Identify which cell holds the provided text, then report its [x, y] central coordinate. 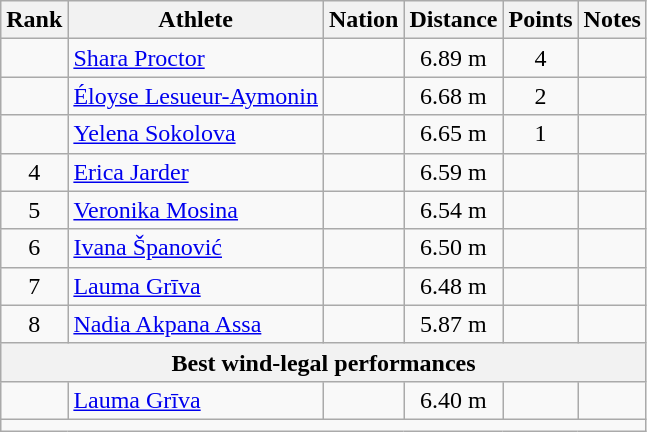
5 [34, 210]
Distance [454, 20]
Shara Proctor [196, 58]
6.59 m [454, 172]
Yelena Sokolova [196, 134]
6.40 m [454, 400]
Points [540, 20]
6.65 m [454, 134]
6.89 m [454, 58]
6.54 m [454, 210]
Athlete [196, 20]
Nation [364, 20]
Rank [34, 20]
Erica Jarder [196, 172]
Ivana Španović [196, 248]
Best wind-legal performances [324, 362]
Éloyse Lesueur-Aymonin [196, 96]
6.68 m [454, 96]
Notes [612, 20]
2 [540, 96]
6.50 m [454, 248]
7 [34, 286]
Nadia Akpana Assa [196, 324]
6 [34, 248]
Veronika Mosina [196, 210]
5.87 m [454, 324]
8 [34, 324]
6.48 m [454, 286]
1 [540, 134]
